Detect which cell encompasses the target text, then output its (x, y) center coordinate. 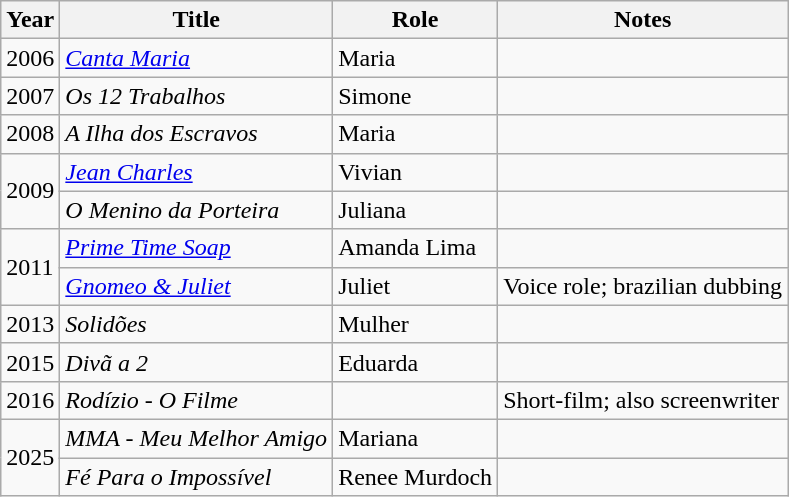
Notes (643, 20)
Short-film; also screenwriter (643, 400)
Voice role; brazilian dubbing (643, 286)
Amanda Lima (416, 248)
A Ilha dos Escravos (196, 134)
Role (416, 20)
Mariana (416, 438)
Juliet (416, 286)
Renee Murdoch (416, 477)
2025 (30, 457)
2007 (30, 96)
Canta Maria (196, 58)
Os 12 Trabalhos (196, 96)
2011 (30, 267)
Year (30, 20)
Eduarda (416, 362)
MMA - Meu Melhor Amigo (196, 438)
Prime Time Soap (196, 248)
Title (196, 20)
2008 (30, 134)
2015 (30, 362)
Vivian (416, 172)
2013 (30, 324)
2009 (30, 191)
Divã a 2 (196, 362)
Fé Para o Impossível (196, 477)
Simone (416, 96)
2016 (30, 400)
Gnomeo & Juliet (196, 286)
Rodízio - O Filme (196, 400)
2006 (30, 58)
Jean Charles (196, 172)
Solidões (196, 324)
O Menino da Porteira (196, 210)
Juliana (416, 210)
Mulher (416, 324)
